Locate the cell with the specified text and output its (X, Y) center coordinate. 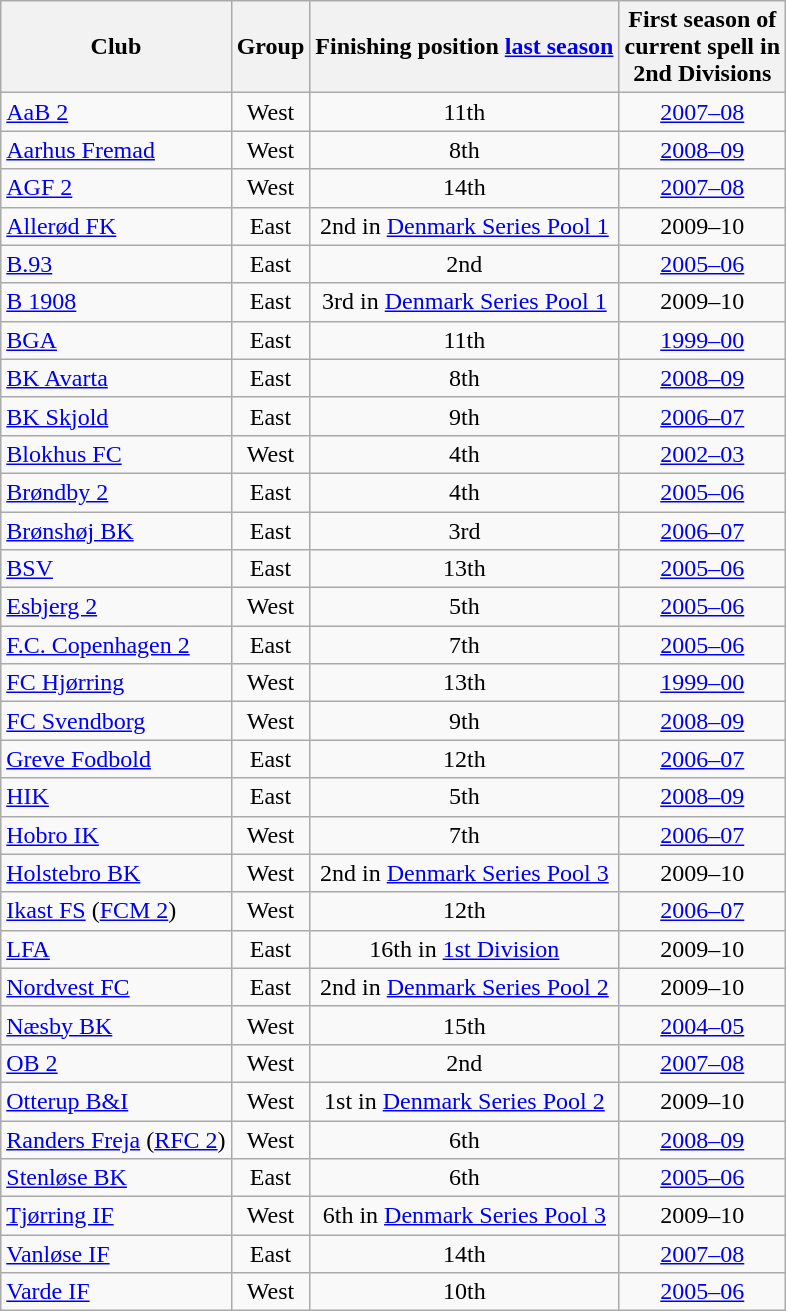
Ikast FS (FCM 2) (116, 911)
Holstebro BK (116, 873)
OB 2 (116, 1063)
6th in Denmark Series Pool 3 (464, 1216)
F.C. Copenhagen 2 (116, 645)
Allerød FK (116, 226)
AGF 2 (116, 188)
2002–03 (702, 454)
Finishing position last season (464, 47)
2nd in Denmark Series Pool 3 (464, 873)
Nordvest FC (116, 987)
Brøndby 2 (116, 492)
Esbjerg 2 (116, 607)
Tjørring IF (116, 1216)
15th (464, 1025)
BGA (116, 340)
Greve Fodbold (116, 759)
Group (270, 47)
First season ofcurrent spell in2nd Divisions (702, 47)
Aarhus Fremad (116, 150)
Vanløse IF (116, 1254)
3rd (464, 531)
Hobro IK (116, 835)
1st in Denmark Series Pool 2 (464, 1101)
BSV (116, 569)
2nd in Denmark Series Pool 2 (464, 987)
LFA (116, 949)
Brønshøj BK (116, 531)
FC Svendborg (116, 721)
10th (464, 1292)
Randers Freja (RFC 2) (116, 1139)
16th in 1st Division (464, 949)
AaB 2 (116, 112)
Club (116, 47)
3rd in Denmark Series Pool 1 (464, 302)
BK Avarta (116, 378)
Stenløse BK (116, 1178)
B.93 (116, 264)
Næsby BK (116, 1025)
2nd in Denmark Series Pool 1 (464, 226)
Otterup B&I (116, 1101)
2004–05 (702, 1025)
HIK (116, 797)
BK Skjold (116, 416)
Blokhus FC (116, 454)
B 1908 (116, 302)
FC Hjørring (116, 683)
Varde IF (116, 1292)
